Scan for the cell matching the given text and deliver its (x, y) coordinate at center. 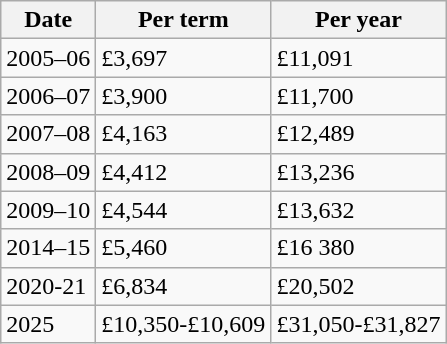
£20,502 (358, 286)
Per term (184, 20)
Per year (358, 20)
£16 380 (358, 248)
£11,091 (358, 58)
2009–10 (48, 210)
2025 (48, 324)
£10,350-£10,609 (184, 324)
£3,900 (184, 96)
£5,460 (184, 248)
£13,236 (358, 172)
£11,700 (358, 96)
2005–06 (48, 58)
£4,412 (184, 172)
£4,163 (184, 134)
Date (48, 20)
£4,544 (184, 210)
2014–15 (48, 248)
£12,489 (358, 134)
2008–09 (48, 172)
2006–07 (48, 96)
2020-21 (48, 286)
£6,834 (184, 286)
£3,697 (184, 58)
£13,632 (358, 210)
£31,050-£31,827 (358, 324)
2007–08 (48, 134)
